For the text-containing cell, return its midpoint in (x, y) coordinate format. 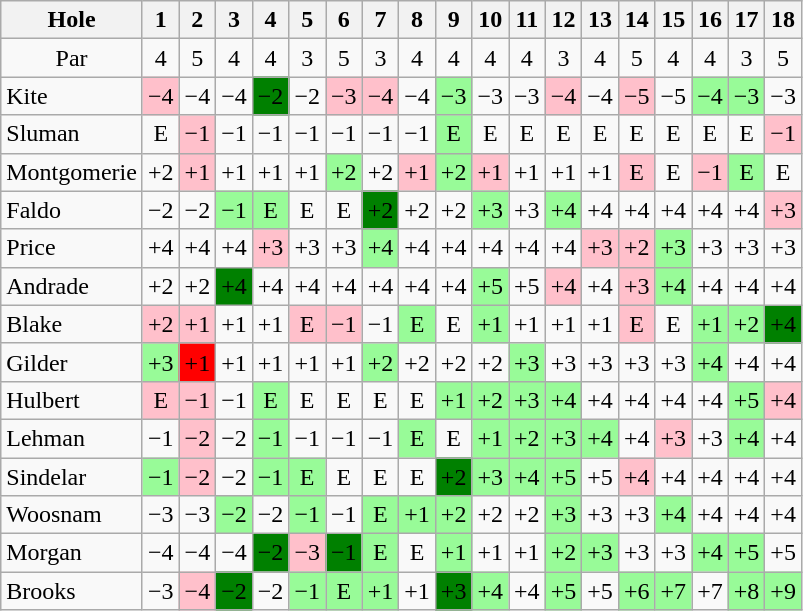
+6 (636, 591)
10 (490, 20)
Blake (72, 324)
Morgan (72, 553)
Andrade (72, 286)
Sindelar (72, 477)
Woosnam (72, 515)
11 (528, 20)
Sluman (72, 134)
17 (746, 20)
Hole (72, 20)
Kite (72, 96)
Brooks (72, 591)
15 (674, 20)
+8 (746, 591)
12 (564, 20)
6 (344, 20)
Gilder (72, 362)
Price (72, 248)
13 (600, 20)
7 (380, 20)
Lehman (72, 438)
Faldo (72, 210)
14 (636, 20)
16 (710, 20)
Par (72, 58)
+9 (784, 591)
1 (160, 20)
Hulbert (72, 400)
9 (454, 20)
2 (198, 20)
18 (784, 20)
Montgomerie (72, 172)
8 (418, 20)
